Determine the [X, Y] coordinate at the center of the cell enclosing the given text.  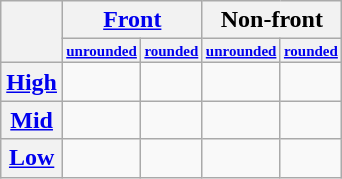
Low [32, 158]
High [32, 82]
Non-front [272, 20]
Mid [32, 120]
Front [133, 20]
